Search for the cell housing the specified text and yield its [x, y] center coordinate. 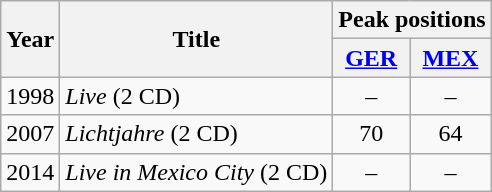
Year [30, 39]
MEX [451, 58]
70 [372, 134]
Lichtjahre (2 CD) [196, 134]
Title [196, 39]
Live (2 CD) [196, 96]
2014 [30, 172]
2007 [30, 134]
Live in Mexico City (2 CD) [196, 172]
GER [372, 58]
64 [451, 134]
1998 [30, 96]
Peak positions [412, 20]
